From the cell containing the given text, extract its center point as [X, Y] coordinate. 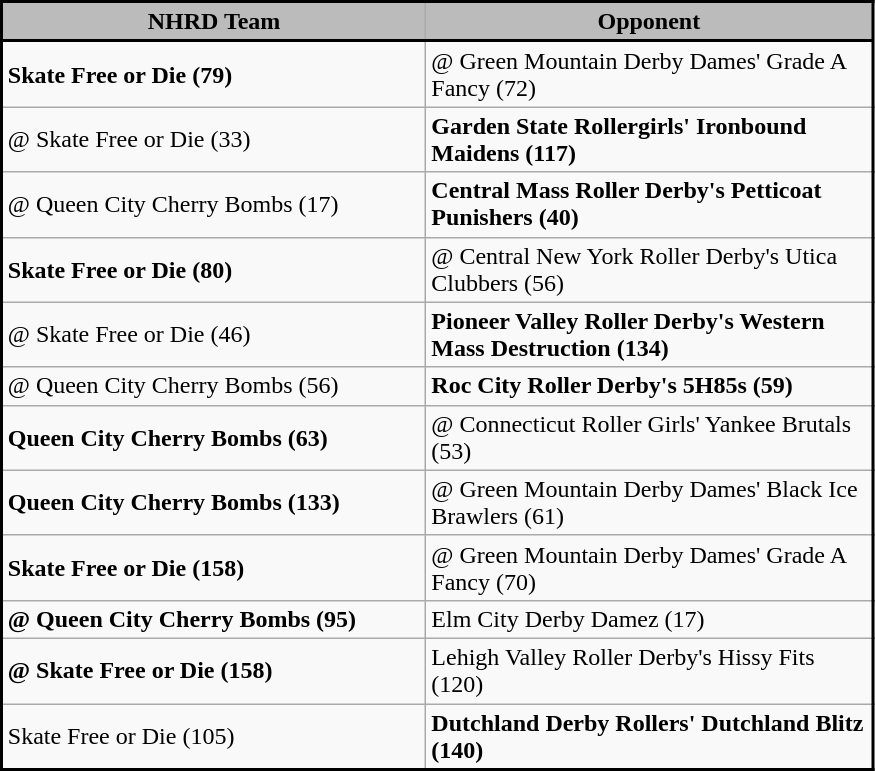
Queen City Cherry Bombs (133) [214, 502]
Garden State Rollergirls' Ironbound Maidens (117) [650, 140]
@ Queen City Cherry Bombs (95) [214, 619]
@ Skate Free or Die (46) [214, 334]
Dutchland Derby Rollers' Dutchland Blitz (140) [650, 737]
@ Connecticut Roller Girls' Yankee Brutals (53) [650, 438]
Skate Free or Die (158) [214, 568]
Central Mass Roller Derby's Petticoat Punishers (40) [650, 204]
@ Queen City Cherry Bombs (56) [214, 386]
Pioneer Valley Roller Derby's Western Mass Destruction (134) [650, 334]
@ Green Mountain Derby Dames' Grade A Fancy (70) [650, 568]
Lehigh Valley Roller Derby's Hissy Fits (120) [650, 670]
Queen City Cherry Bombs (63) [214, 438]
Skate Free or Die (79) [214, 74]
Opponent [650, 22]
Skate Free or Die (80) [214, 270]
@ Green Mountain Derby Dames' Grade A Fancy (72) [650, 74]
@ Skate Free or Die (158) [214, 670]
@ Queen City Cherry Bombs (17) [214, 204]
Skate Free or Die (105) [214, 737]
@ Central New York Roller Derby's Utica Clubbers (56) [650, 270]
Elm City Derby Damez (17) [650, 619]
NHRD Team [214, 22]
@ Skate Free or Die (33) [214, 140]
Roc City Roller Derby's 5H85s (59) [650, 386]
@ Green Mountain Derby Dames' Black Ice Brawlers (61) [650, 502]
